Find where the given text appears and provide that cell's center as (X, Y) coordinate. 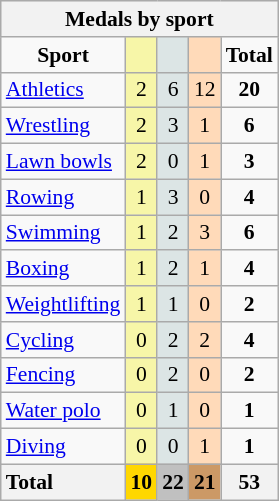
Rowing (64, 197)
20 (250, 90)
22 (173, 482)
Swimming (64, 233)
10 (141, 482)
53 (250, 482)
Fencing (64, 375)
Cycling (64, 340)
Weightlifting (64, 304)
21 (205, 482)
Diving (64, 447)
Water polo (64, 411)
Athletics (64, 90)
Lawn bowls (64, 162)
Sport (64, 55)
Medals by sport (140, 19)
Boxing (64, 269)
12 (205, 90)
Wrestling (64, 126)
